Pinpoint the cell where the given text exists, returning its [X, Y] midpoint coordinate. 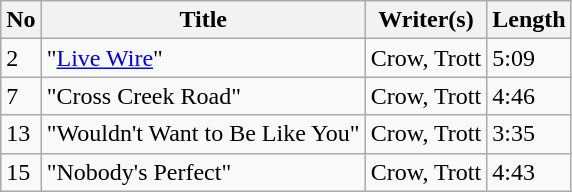
13 [21, 134]
"Wouldn't Want to Be Like You" [203, 134]
"Cross Creek Road" [203, 96]
No [21, 20]
Title [203, 20]
5:09 [529, 58]
3:35 [529, 134]
7 [21, 96]
"Live Wire" [203, 58]
"Nobody's Perfect" [203, 172]
4:43 [529, 172]
Length [529, 20]
4:46 [529, 96]
2 [21, 58]
15 [21, 172]
Writer(s) [426, 20]
